Return the [x, y] coordinate for the center point of the cell that contains the specified text.  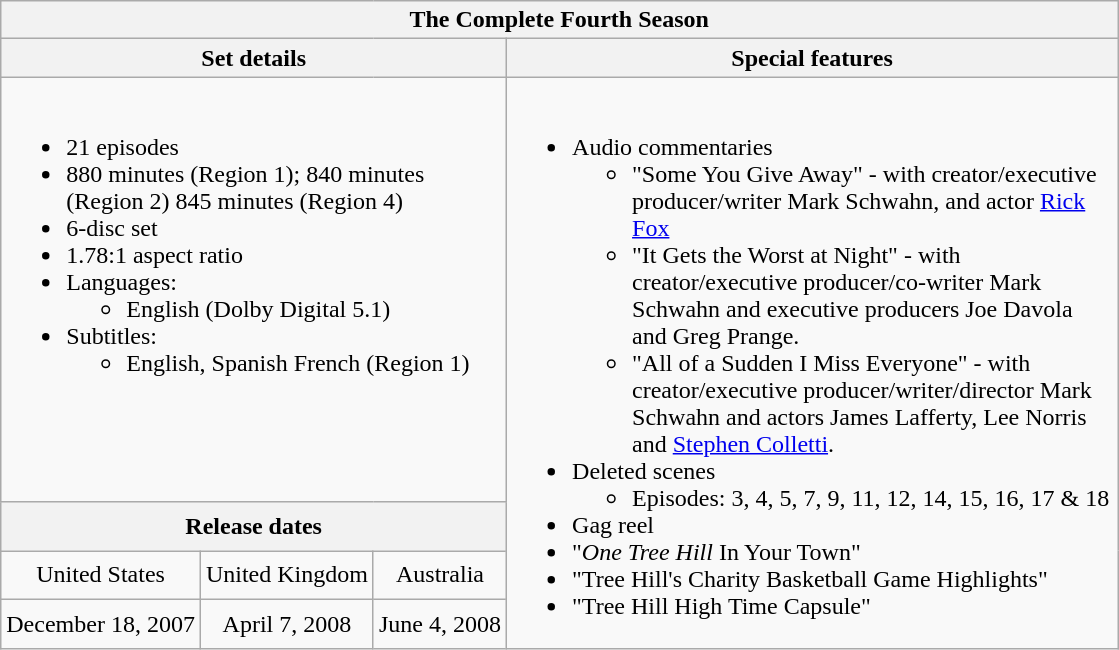
December 18, 2007 [101, 624]
United Kingdom [286, 576]
United States [101, 576]
Australia [440, 576]
Set details [254, 58]
June 4, 2008 [440, 624]
April 7, 2008 [286, 624]
The Complete Fourth Season [560, 20]
Special features [812, 58]
Release dates [254, 526]
